Scan for the cell matching the given text and deliver its [x, y] coordinate at center. 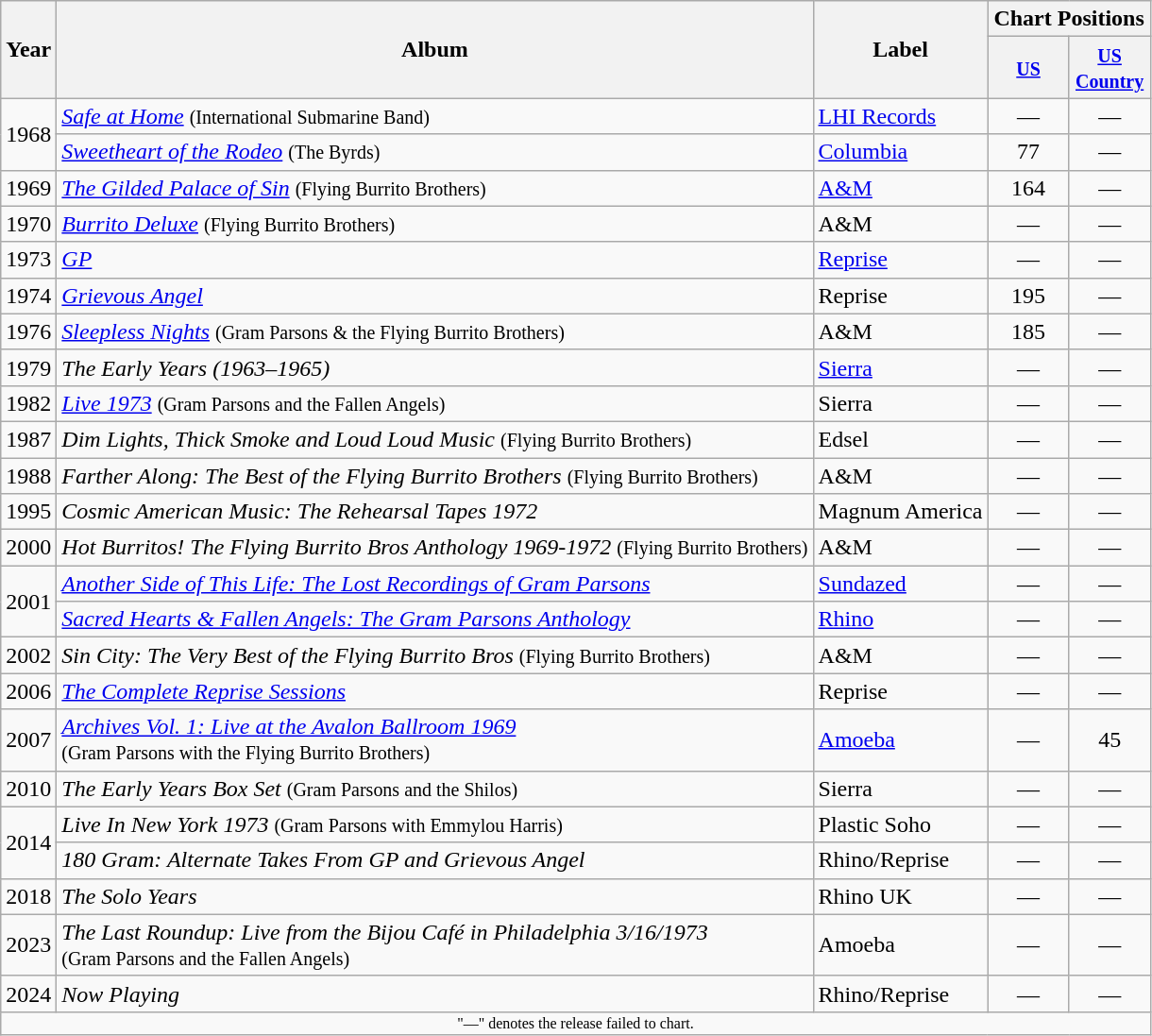
Sundazed [901, 584]
2001 [28, 602]
2023 [28, 944]
1987 [28, 439]
Sleepless Nights (Gram Parsons & the Flying Burrito Brothers) [434, 331]
GP [434, 260]
2007 [28, 740]
Columbia [901, 152]
2010 [28, 789]
US [1028, 68]
Live 1973 (Gram Parsons and the Fallen Angels) [434, 403]
1982 [28, 403]
Live In New York 1973 (Gram Parsons with Emmylou Harris) [434, 824]
45 [1110, 740]
LHI Records [901, 116]
2014 [28, 842]
Plastic Soho [901, 824]
Now Playing [434, 994]
Safe at Home (International Submarine Band) [434, 116]
Year [28, 49]
1976 [28, 331]
Sacred Hearts & Fallen Angels: The Gram Parsons Anthology [434, 620]
Farther Along: The Best of the Flying Burrito Brothers (Flying Burrito Brothers) [434, 475]
The Early Years (1963–1965) [434, 367]
Grievous Angel [434, 296]
180 Gram: Alternate Takes From GP and Grievous Angel [434, 860]
2006 [28, 691]
2000 [28, 548]
2024 [28, 994]
Rhino [901, 620]
1974 [28, 296]
1973 [28, 260]
2018 [28, 896]
195 [1028, 296]
77 [1028, 152]
"—" denotes the release failed to chart. [576, 1023]
Hot Burritos! The Flying Burrito Bros Anthology 1969-1972 (Flying Burrito Brothers) [434, 548]
2002 [28, 655]
US Country [1110, 68]
Another Side of This Life: The Lost Recordings of Gram Parsons [434, 584]
Archives Vol. 1: Live at the Avalon Ballroom 1969(Gram Parsons with the Flying Burrito Brothers) [434, 740]
Label [901, 49]
The Complete Reprise Sessions [434, 691]
1968 [28, 134]
Edsel [901, 439]
Rhino UK [901, 896]
1970 [28, 224]
The Early Years Box Set (Gram Parsons and the Shilos) [434, 789]
The Gilded Palace of Sin (Flying Burrito Brothers) [434, 188]
Album [434, 49]
Dim Lights, Thick Smoke and Loud Loud Music (Flying Burrito Brothers) [434, 439]
Sweetheart of the Rodeo (The Byrds) [434, 152]
1969 [28, 188]
Cosmic American Music: The Rehearsal Tapes 1972 [434, 512]
164 [1028, 188]
185 [1028, 331]
The Last Roundup: Live from the Bijou Café in Philadelphia 3/16/1973(Gram Parsons and the Fallen Angels) [434, 944]
1995 [28, 512]
1988 [28, 475]
1979 [28, 367]
The Solo Years [434, 896]
Sin City: The Very Best of the Flying Burrito Bros (Flying Burrito Brothers) [434, 655]
Burrito Deluxe (Flying Burrito Brothers) [434, 224]
Chart Positions [1069, 19]
Magnum America [901, 512]
